Identify which cell holds the provided text, then report its (X, Y) central coordinate. 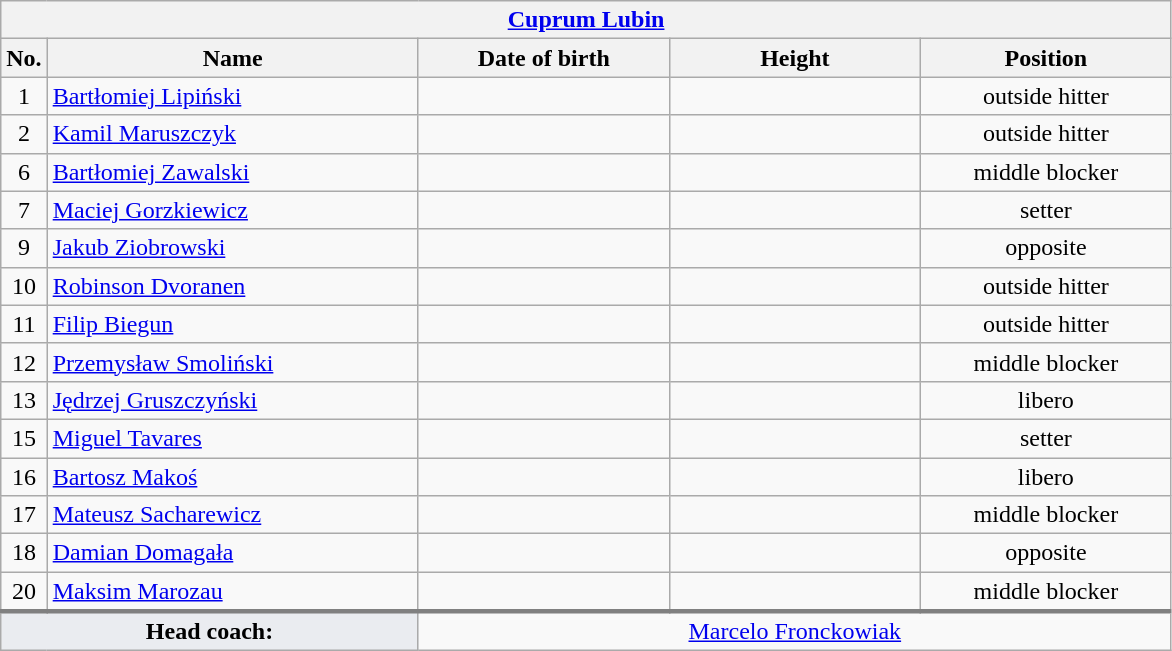
Bartosz Makoś (232, 477)
Date of birth (544, 58)
Marcelo Fronckowiak (794, 631)
Bartłomiej Zawalski (232, 172)
12 (24, 362)
Miguel Tavares (232, 438)
Jędrzej Gruszczyński (232, 400)
Cuprum Lubin (586, 20)
9 (24, 248)
Position (1046, 58)
20 (24, 592)
No. (24, 58)
1 (24, 96)
2 (24, 134)
13 (24, 400)
Head coach: (210, 631)
Przemysław Smoliński (232, 362)
Maciej Gorzkiewicz (232, 210)
15 (24, 438)
Filip Biegun (232, 324)
Kamil Maruszczyk (232, 134)
Mateusz Sacharewicz (232, 515)
18 (24, 553)
7 (24, 210)
Bartłomiej Lipiński (232, 96)
Maksim Marozau (232, 592)
6 (24, 172)
17 (24, 515)
10 (24, 286)
16 (24, 477)
Jakub Ziobrowski (232, 248)
Damian Domagała (232, 553)
Name (232, 58)
11 (24, 324)
Robinson Dvoranen (232, 286)
Height (794, 58)
